Pinpoint the cell where the given text exists, returning its [x, y] midpoint coordinate. 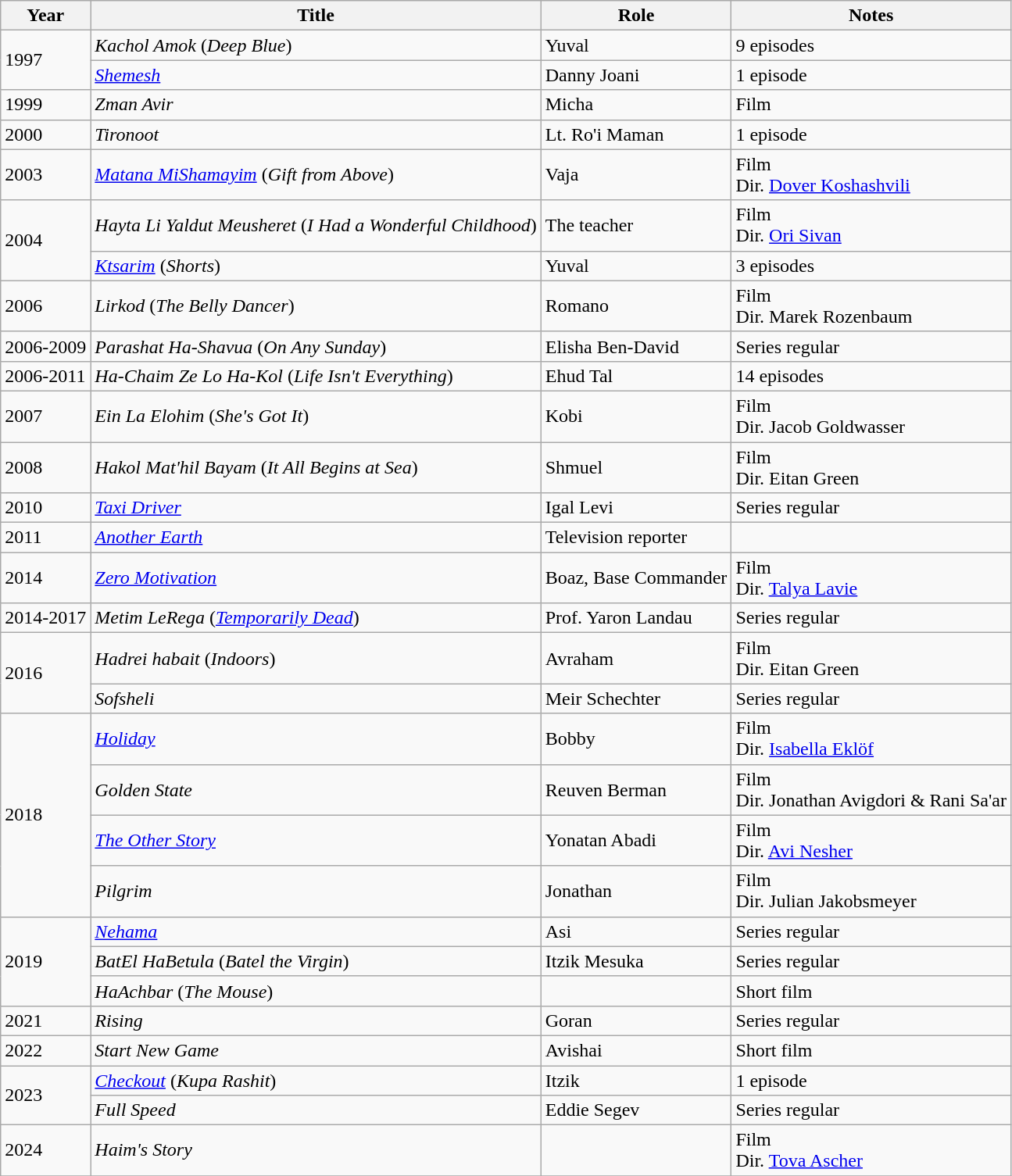
Zman Avir [316, 105]
FilmDir. Marek Rozenbaum [871, 306]
Ehud Tal [636, 376]
Lt. Ro'i Maman [636, 134]
FilmDir. Tova Ascher [871, 1150]
Haim's Story [316, 1150]
2006-2009 [45, 346]
FilmDir. Isabella Eklöf [871, 739]
Metim LeRega (Temporarily Dead) [316, 618]
FilmDir. Jacob Goldwasser [871, 416]
Nehama [316, 931]
Eddie Segev [636, 1110]
Avraham [636, 658]
FilmDir. Ori Sivan [871, 225]
Year [45, 16]
Elisha Ben-David [636, 346]
Prof. Yaron Landau [636, 618]
2014 [45, 578]
Asi [636, 931]
2019 [45, 961]
Television reporter [636, 538]
Ha-Chaim Ze Lo Ha-Kol (Life Isn't Everything) [316, 376]
Itzik Mesuka [636, 961]
2006 [45, 306]
Shemesh [316, 75]
Kachol Amok (Deep Blue) [316, 45]
Meir Schechter [636, 699]
The teacher [636, 225]
Avishai [636, 1050]
Vaja [636, 175]
2014-2017 [45, 618]
Film [871, 105]
2010 [45, 508]
The Other Story [316, 841]
FilmDir. Talya Lavie [871, 578]
Checkout (Kupa Rashit) [316, 1081]
Hakol Mat'hil Bayam (It All Begins at Sea) [316, 467]
14 episodes [871, 376]
2023 [45, 1096]
Full Speed [316, 1110]
Title [316, 16]
Igal Levi [636, 508]
Ein La Elohim (She's Got It) [316, 416]
1999 [45, 105]
Bobby [636, 739]
Start New Game [316, 1050]
Boaz, Base Commander [636, 578]
Yonatan Abadi [636, 841]
Matana MiShamayim (Gift from Above) [316, 175]
Tironoot [316, 134]
Jonathan [636, 891]
Parashat Ha-Shavua (On Any Sunday) [316, 346]
Shmuel [636, 467]
2000 [45, 134]
Ktsarim (Shorts) [316, 266]
2008 [45, 467]
2007 [45, 416]
Taxi Driver [316, 508]
Lirkod (The Belly Dancer) [316, 306]
HaAchbar (The Mouse) [316, 991]
1997 [45, 60]
2003 [45, 175]
2022 [45, 1050]
BatEl HaBetula (Batel the Virgin) [316, 961]
2016 [45, 674]
Holiday [316, 739]
FilmDir. Julian Jakobsmeyer [871, 891]
FilmDir. Dover Koshashvili [871, 175]
2004 [45, 241]
Hadrei habait (Indoors) [316, 658]
2021 [45, 1021]
Itzik [636, 1081]
Micha [636, 105]
Another Earth [316, 538]
FilmDir. Avi Nesher [871, 841]
Rising [316, 1021]
2011 [45, 538]
Notes [871, 16]
Kobi [636, 416]
2006-2011 [45, 376]
3 episodes [871, 266]
2018 [45, 815]
Role [636, 16]
Reuven Berman [636, 789]
FilmDir. Jonathan Avigdori & Rani Sa'ar [871, 789]
9 episodes [871, 45]
Pilgrim [316, 891]
Goran [636, 1021]
Zero Motivation [316, 578]
Golden State [316, 789]
2024 [45, 1150]
Hayta Li Yaldut Meusheret (I Had a Wonderful Childhood) [316, 225]
Danny Joani [636, 75]
Romano [636, 306]
Sofsheli [316, 699]
